Locate the cell with the specified text and output its (x, y) center coordinate. 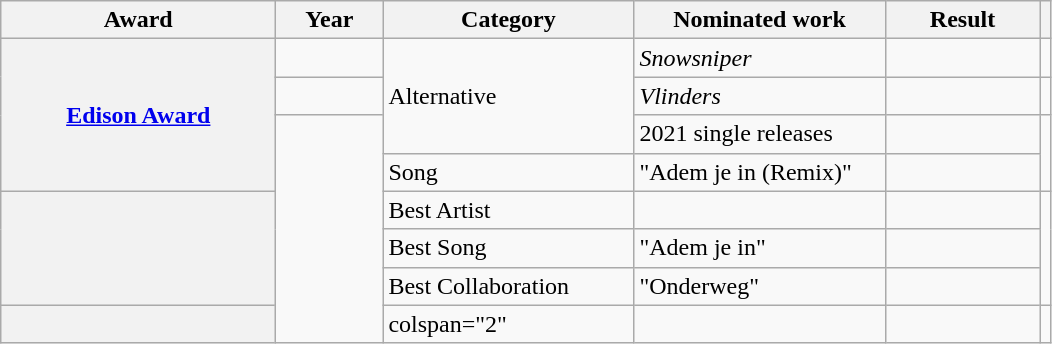
"Adem je in (Remix)" (760, 172)
colspan="2" (508, 324)
"Onderweg" (760, 286)
Award (138, 20)
Song (508, 172)
"Adem je in" (760, 248)
2021 single releases (760, 134)
Best Song (508, 248)
Category (508, 20)
Vlinders (760, 96)
Best Artist (508, 210)
Year (330, 20)
Best Collaboration (508, 286)
Edison Award (138, 115)
Snowsniper (760, 58)
Alternative (508, 96)
Nominated work (760, 20)
Result (962, 20)
